Return the (x, y) coordinate for the center point of the cell that contains the specified text.  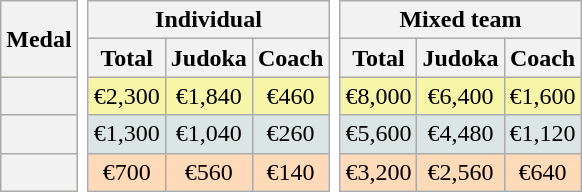
€8,000 (378, 96)
€1,840 (208, 96)
€260 (290, 134)
€2,300 (126, 96)
Medal (39, 39)
€1,600 (542, 96)
€3,200 (378, 172)
€6,400 (460, 96)
€2,560 (460, 172)
€460 (290, 96)
Individual (208, 20)
€1,300 (126, 134)
€1,040 (208, 134)
€4,480 (460, 134)
€640 (542, 172)
€140 (290, 172)
€560 (208, 172)
€5,600 (378, 134)
€700 (126, 172)
Mixed team (460, 20)
€1,120 (542, 134)
